Return [X, Y] of the center of cell containing provided text 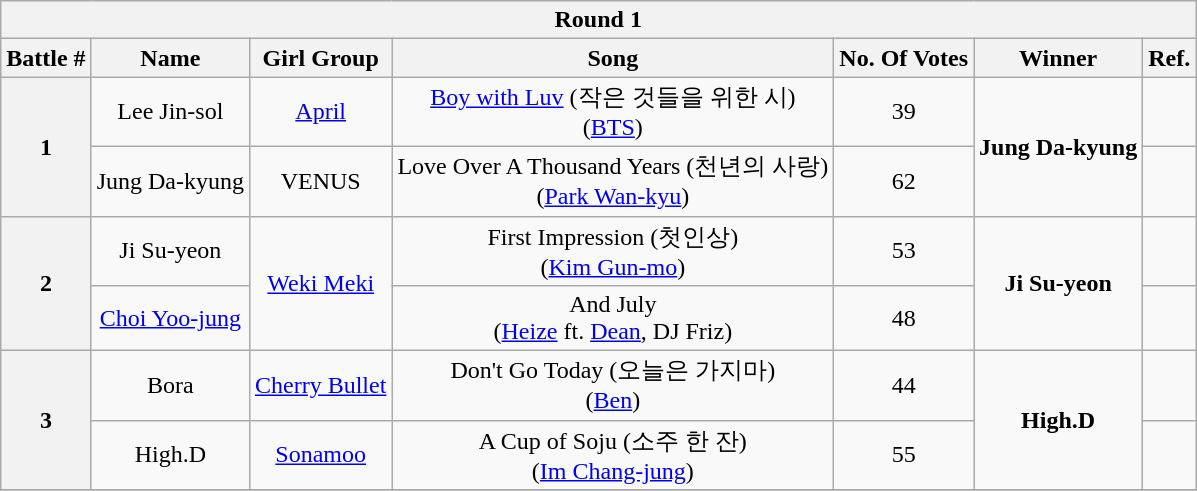
A Cup of Soju (소주 한 잔)(Im Chang-jung) [613, 455]
Round 1 [598, 20]
48 [904, 318]
Love Over A Thousand Years (천년의 사랑)(Park Wan-kyu) [613, 181]
3 [46, 420]
Ref. [1170, 58]
62 [904, 181]
April [321, 112]
Winner [1058, 58]
And July(Heize ft. Dean, DJ Friz) [613, 318]
VENUS [321, 181]
Boy with Luv (작은 것들을 위한 시)(BTS) [613, 112]
Battle # [46, 58]
Cherry Bullet [321, 386]
Song [613, 58]
Lee Jin-sol [170, 112]
No. Of Votes [904, 58]
44 [904, 386]
1 [46, 146]
Girl Group [321, 58]
Don't Go Today (오늘은 가지마)(Ben) [613, 386]
53 [904, 251]
Bora [170, 386]
55 [904, 455]
Name [170, 58]
Weki Meki [321, 284]
Choi Yoo-jung [170, 318]
First Impression (첫인상)(Kim Gun-mo) [613, 251]
Sonamoo [321, 455]
39 [904, 112]
2 [46, 284]
